Return [X, Y] of the center of cell containing provided text 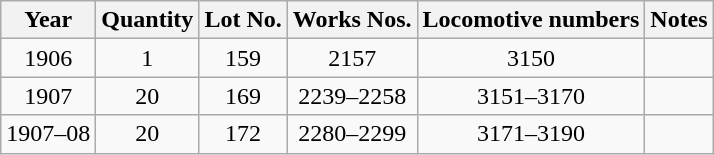
3171–3190 [531, 134]
159 [243, 58]
Quantity [148, 20]
Works Nos. [352, 20]
1907 [48, 96]
1906 [48, 58]
2280–2299 [352, 134]
172 [243, 134]
Locomotive numbers [531, 20]
169 [243, 96]
3150 [531, 58]
2157 [352, 58]
1907–08 [48, 134]
Lot No. [243, 20]
1 [148, 58]
Year [48, 20]
Notes [679, 20]
3151–3170 [531, 96]
2239–2258 [352, 96]
